Determine the (X, Y) coordinate at the center of the cell enclosing the given text.  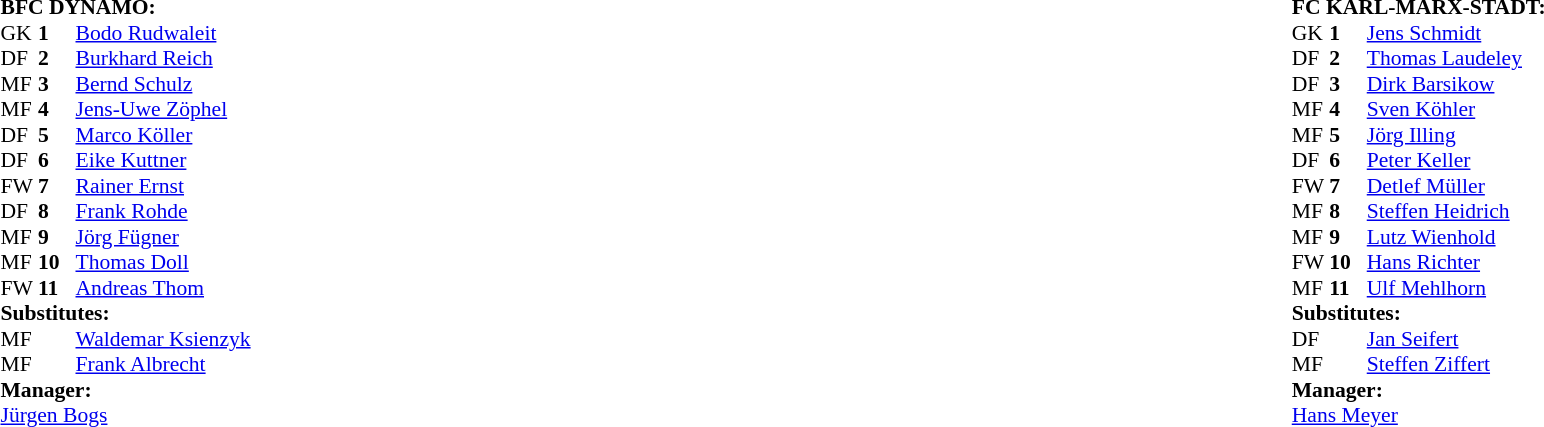
Burkhard Reich (164, 59)
Waldemar Ksienzyk (164, 339)
Eike Kuttner (164, 161)
Frank Rohde (164, 211)
Bernd Schulz (164, 84)
Frank Albrecht (164, 365)
Jörg Fügner (164, 237)
Manager: (125, 390)
Jens-Uwe Zöphel (164, 109)
Substitutes: (125, 313)
Thomas Doll (164, 263)
Bodo Rudwaleit (164, 33)
Rainer Ernst (164, 186)
Marco Köller (164, 135)
Andreas Thom (164, 288)
